Provide the [x, y] coordinate of the cell's center where the given text is located.  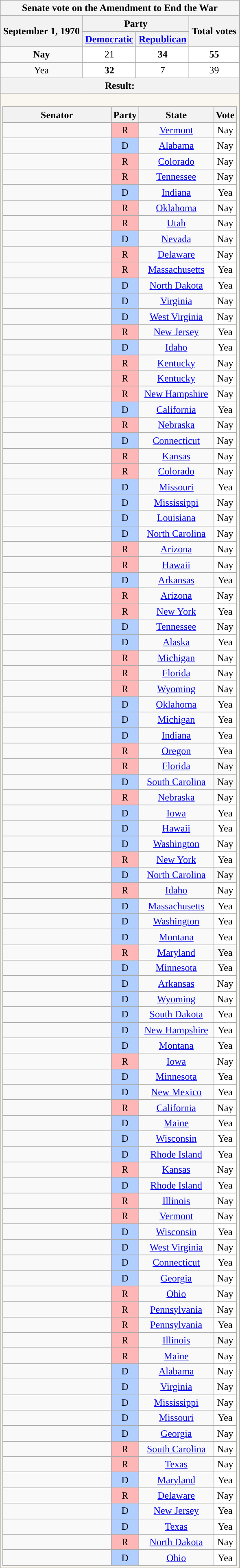
South Dakota [176, 1014]
State [176, 115]
32 [109, 70]
Alaska [176, 642]
September 1, 1970 [41, 31]
Democratic [109, 39]
Republican [162, 39]
Oregon [176, 751]
Louisiana [176, 518]
39 [214, 70]
Senator [57, 115]
Vote [225, 115]
Senate vote on the Amendment to End the War [120, 8]
Result: [120, 86]
34 [162, 55]
New Mexico [176, 1092]
55 [214, 55]
21 [109, 55]
7 [162, 70]
Total votes [214, 31]
Utah [176, 223]
Nevada [176, 239]
